Find where the given text appears and provide that cell's center as (X, Y) coordinate. 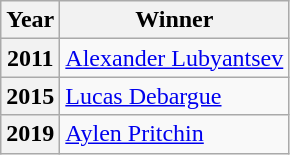
2019 (30, 134)
Year (30, 20)
Winner (174, 20)
2015 (30, 96)
Lucas Debargue (174, 96)
Alexander Lubyantsev (174, 58)
Aylen Pritchin (174, 134)
2011 (30, 58)
